Extract the [x, y] coordinate from the center of the cell holding the provided text.  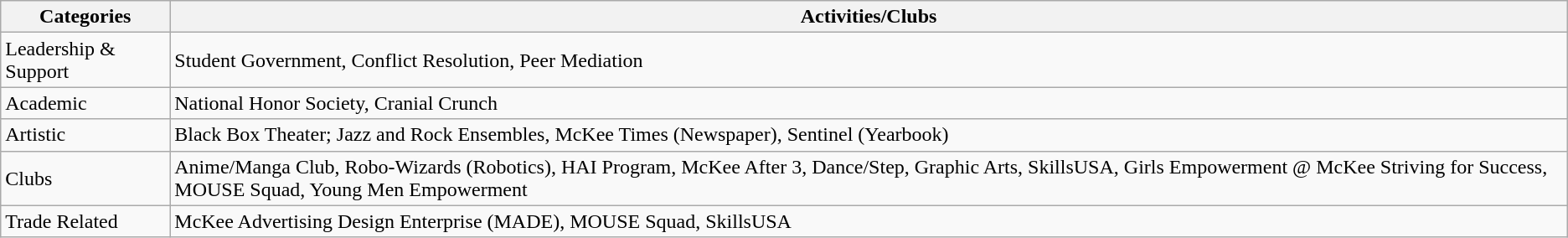
National Honor Society, Cranial Crunch [869, 103]
Black Box Theater; Jazz and Rock Ensembles, McKee Times (Newspaper), Sentinel (Yearbook) [869, 135]
Activities/Clubs [869, 17]
Categories [85, 17]
Student Government, Conflict Resolution, Peer Mediation [869, 60]
Trade Related [85, 221]
Clubs [85, 178]
Leadership & Support [85, 60]
McKee Advertising Design Enterprise (MADE), MOUSE Squad, SkillsUSA [869, 221]
Artistic [85, 135]
Academic [85, 103]
